Pinpoint the cell where the given text exists, returning its [X, Y] midpoint coordinate. 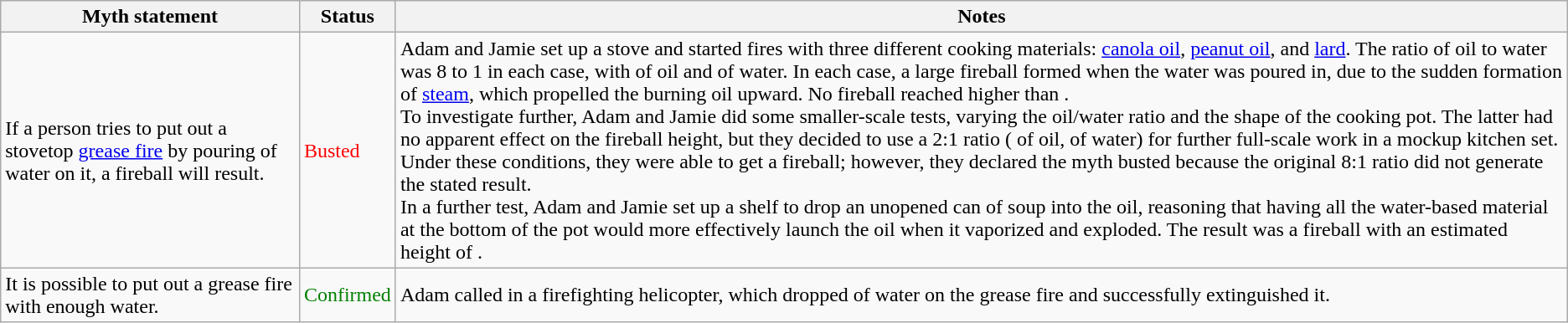
It is possible to put out a grease fire with enough water. [151, 295]
Status [347, 17]
Myth statement [151, 17]
Notes [982, 17]
Busted [347, 151]
Adam called in a firefighting helicopter, which dropped of water on the grease fire and successfully extinguished it. [982, 295]
Confirmed [347, 295]
If a person tries to put out a stovetop grease fire by pouring of water on it, a fireball will result. [151, 151]
